Find where the given text appears and provide that cell's center as [x, y] coordinate. 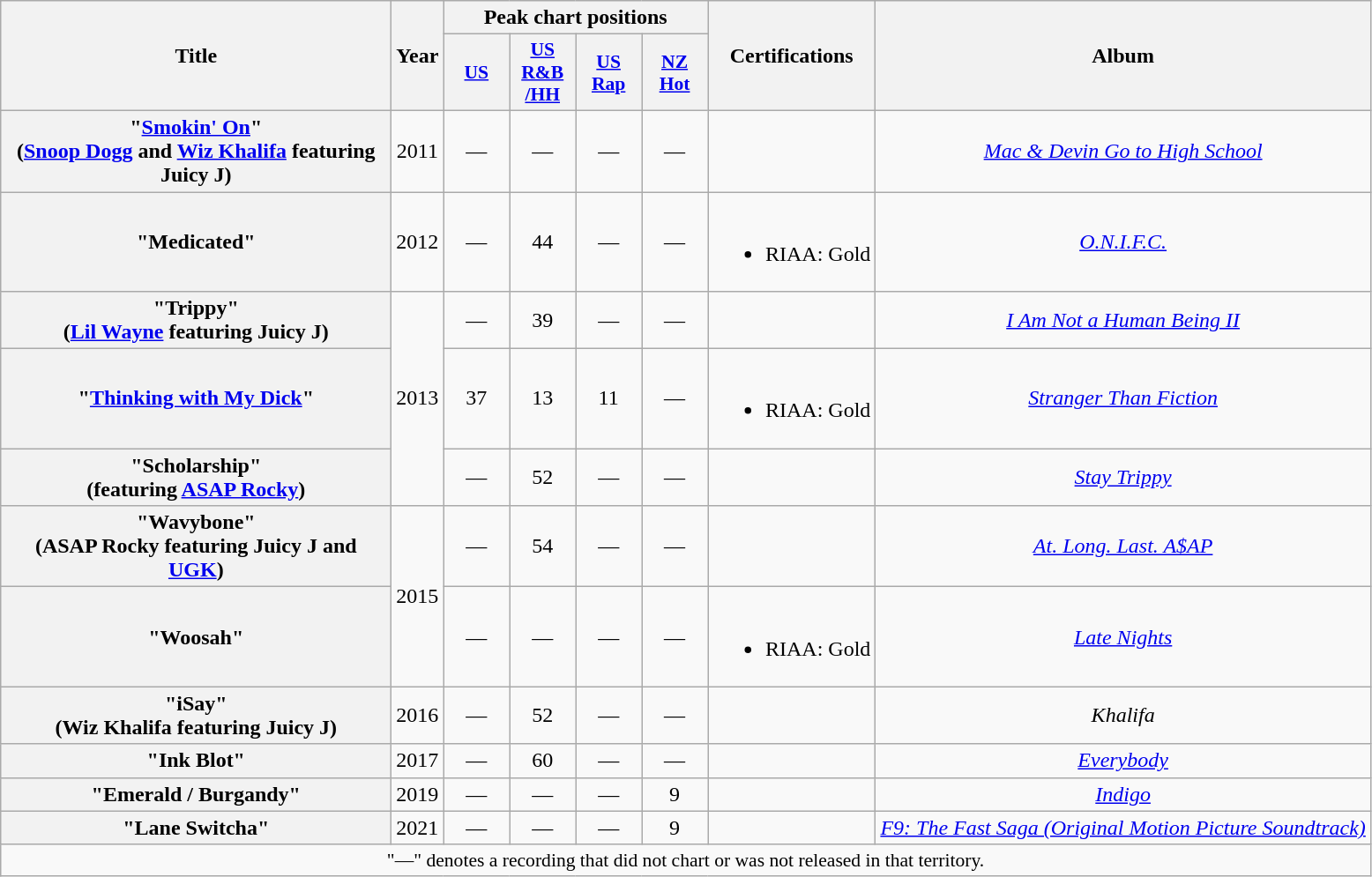
13 [543, 398]
Late Nights [1123, 636]
Year [418, 56]
2016 [418, 716]
39 [543, 321]
Indigo [1123, 794]
"Ink Blot" [196, 761]
"Woosah" [196, 636]
"Scholarship"(featuring ASAP Rocky) [196, 478]
Everybody [1123, 761]
Stay Trippy [1123, 478]
Stranger Than Fiction [1123, 398]
"Medicated" [196, 242]
Title [196, 56]
54 [543, 546]
USRap [608, 72]
NZHot [675, 72]
"Smokin' On"(Snoop Dogg and Wiz Khalifa featuring Juicy J) [196, 151]
I Am Not a Human Being II [1123, 321]
"Lane Switcha" [196, 828]
2021 [418, 828]
2012 [418, 242]
Album [1123, 56]
"—" denotes a recording that did not chart or was not released in that territory. [686, 860]
O.N.I.F.C. [1123, 242]
2017 [418, 761]
"Thinking with My Dick" [196, 398]
"Emerald / Burgandy" [196, 794]
Peak chart positions [576, 18]
2015 [418, 596]
60 [543, 761]
11 [608, 398]
"Wavybone"(ASAP Rocky featuring Juicy J and UGK) [196, 546]
USR&B/HH [543, 72]
F9: The Fast Saga (Original Motion Picture Soundtrack) [1123, 828]
2019 [418, 794]
2013 [418, 398]
37 [476, 398]
Khalifa [1123, 716]
"iSay"(Wiz Khalifa featuring Juicy J) [196, 716]
Certifications [791, 56]
At. Long. Last. A$AP [1123, 546]
44 [543, 242]
"Trippy"(Lil Wayne featuring Juicy J) [196, 321]
US [476, 72]
Mac & Devin Go to High School [1123, 151]
2011 [418, 151]
